For the text-containing cell, return its midpoint in [X, Y] coordinate format. 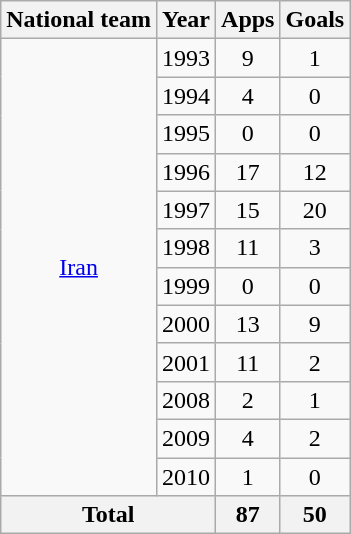
2008 [186, 400]
Goals [315, 20]
2010 [186, 477]
2001 [186, 362]
1997 [186, 210]
12 [315, 172]
13 [248, 324]
1995 [186, 134]
Apps [248, 20]
1996 [186, 172]
17 [248, 172]
1999 [186, 286]
2009 [186, 438]
1998 [186, 248]
Iran [79, 268]
20 [315, 210]
National team [79, 20]
87 [248, 515]
15 [248, 210]
50 [315, 515]
1993 [186, 58]
3 [315, 248]
1994 [186, 96]
2000 [186, 324]
Total [108, 515]
Year [186, 20]
